Detect which cell encompasses the target text, then output its (X, Y) center coordinate. 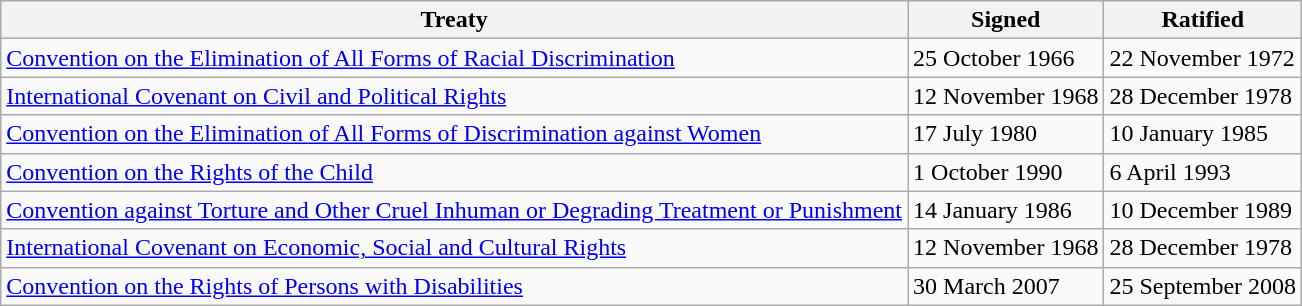
Ratified (1203, 20)
25 October 1966 (1006, 58)
25 September 2008 (1203, 286)
International Covenant on Economic, Social and Cultural Rights (454, 248)
6 April 1993 (1203, 172)
10 December 1989 (1203, 210)
17 July 1980 (1006, 134)
Convention on the Rights of Persons with Disabilities (454, 286)
Convention on the Rights of the Child (454, 172)
1 October 1990 (1006, 172)
Signed (1006, 20)
22 November 1972 (1203, 58)
14 January 1986 (1006, 210)
Convention on the Elimination of All Forms of Discrimination against Women (454, 134)
Convention on the Elimination of All Forms of Racial Discrimination (454, 58)
30 March 2007 (1006, 286)
Convention against Torture and Other Cruel Inhuman or Degrading Treatment or Punishment (454, 210)
International Covenant on Civil and Political Rights (454, 96)
10 January 1985 (1203, 134)
Treaty (454, 20)
